Identify which cell holds the provided text, then report its (x, y) central coordinate. 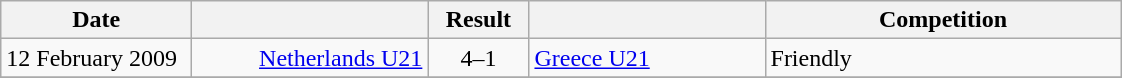
Friendly (943, 58)
4–1 (478, 58)
Netherlands U21 (310, 58)
Greece U21 (647, 58)
Competition (943, 20)
12 February 2009 (96, 58)
Date (96, 20)
Result (478, 20)
